Identify which cell holds the provided text, then report its (X, Y) central coordinate. 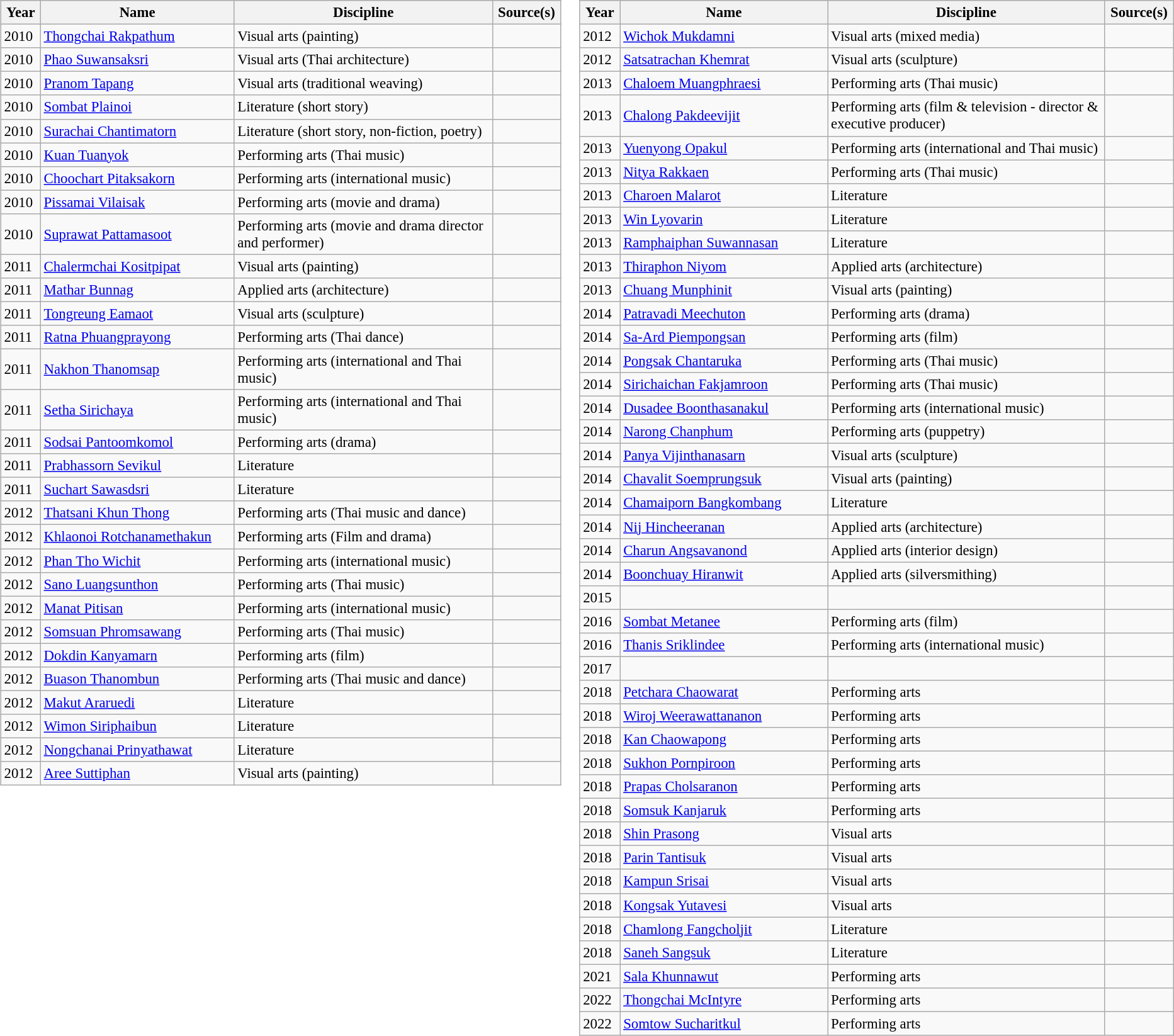
Pissamai Vilaisak (137, 202)
Buason Thanombun (137, 678)
2021 (600, 976)
Surachai Chantimatorn (137, 131)
Thongchai McIntyre (724, 999)
Patravadi Meechuton (724, 313)
Sano Luangsunthon (137, 584)
Applied arts (interior design) (966, 550)
Setha Sirichaya (137, 410)
Wimon Siriphaibun (137, 726)
Satsatrachan Khemrat (724, 60)
2015 (600, 597)
Nij Hincheeranan (724, 527)
Literature (short story, non-fiction, poetry) (363, 131)
Charoen Malarot (724, 195)
Performing arts (puppetry) (966, 432)
Performing arts (Film and drama) (363, 537)
Win Lyovarin (724, 219)
Literature (short story) (363, 107)
Performing arts (movie and drama director and performer) (363, 234)
Sa-Ard Piempongsan (724, 337)
Somtow Sucharitkul (724, 1023)
Somsuk Kanjaruk (724, 811)
Pranom Tapang (137, 84)
2017 (600, 668)
Charun Angsavanond (724, 550)
Nitya Rakkaen (724, 172)
Sirichaichan Fakjamroon (724, 385)
Chaloem Muangphraesi (724, 84)
Kan Chaowapong (724, 740)
Choochart Pitaksakorn (137, 178)
Somsuan Phromsawang (137, 631)
Performing arts (Thai dance) (363, 337)
Sodsai Pantoomkomol (137, 442)
Prabhassorn Sevikul (137, 466)
Suchart Sawasdsri (137, 490)
Phao Suwansaksri (137, 60)
Khlaonoi Rotchanamethakun (137, 537)
Thanis Sriklindee (724, 645)
Boonchuay Hiranwit (724, 574)
Pongsak Chantaruka (724, 361)
Performing arts (film & television - director & executive producer) (966, 116)
Petchara Chaowarat (724, 692)
Ramphaiphan Suwannasan (724, 242)
Chavalit Soemprungsuk (724, 479)
Prapas Cholsaranon (724, 787)
Wichok Mukdamni (724, 37)
Visual arts (mixed media) (966, 37)
Thongchai Rakpathum (137, 37)
Chuang Munphinit (724, 290)
Visual arts (Thai architecture) (363, 60)
Nakhon Thanomsap (137, 369)
Ratna Phuangprayong (137, 337)
Sombat Metanee (724, 621)
Kongsak Yutavesi (724, 905)
Parin Tantisuk (724, 858)
Yuenyong Opakul (724, 148)
Narong Chanphum (724, 432)
Sombat Plainoi (137, 107)
Manat Pitisan (137, 608)
Mathar Bunnag (137, 290)
Performing arts (movie and drama) (363, 202)
Kampun Srisai (724, 881)
Chamlong Fangcholjit (724, 929)
Chalong Pakdeevijit (724, 116)
Phan Tho Wichit (137, 561)
Thatsani Khun Thong (137, 513)
Saneh Sangsuk (724, 952)
Dusadee Boonthasanakul (724, 408)
Wiroj Weerawattananon (724, 716)
Makut Araruedi (137, 702)
Kuan Tuanyok (137, 155)
Sukhon Pornpiroon (724, 763)
Applied arts (silversmithing) (966, 574)
Chamaiporn Bangkombang (724, 503)
Chalermchai Kositpipat (137, 266)
Aree Suttiphan (137, 774)
Suprawat Pattamasoot (137, 234)
Panya Vijinthanasarn (724, 456)
Visual arts (traditional weaving) (363, 84)
Shin Prasong (724, 834)
Dokdin Kanyamarn (137, 655)
Tongreung Eamaot (137, 313)
Sala Khunnawut (724, 976)
Thiraphon Niyom (724, 266)
Nongchanai Prinyathawat (137, 750)
